Search for the cell housing the specified text and yield its (X, Y) center coordinate. 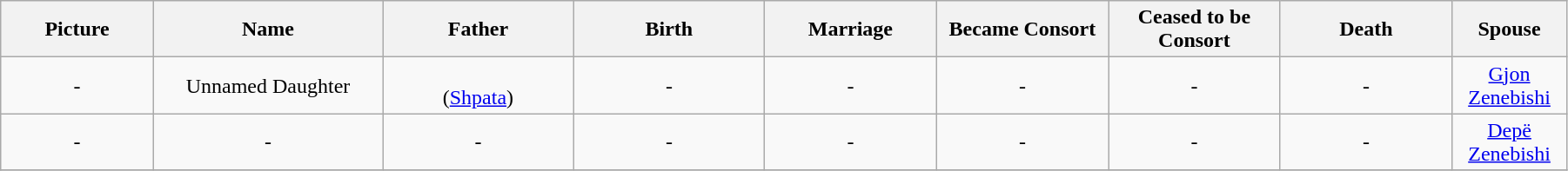
Gjon Zenebishi (1510, 85)
Marriage (851, 30)
Unnamed Daughter (268, 85)
Spouse (1510, 30)
Death (1366, 30)
Name (268, 30)
Depë Zenebishi (1510, 142)
Birth (668, 30)
Ceased to be Consort (1195, 30)
Became Consort (1022, 30)
(Shpata) (479, 85)
Father (479, 30)
Picture (77, 30)
